Locate the cell with the specified text and output its (X, Y) center coordinate. 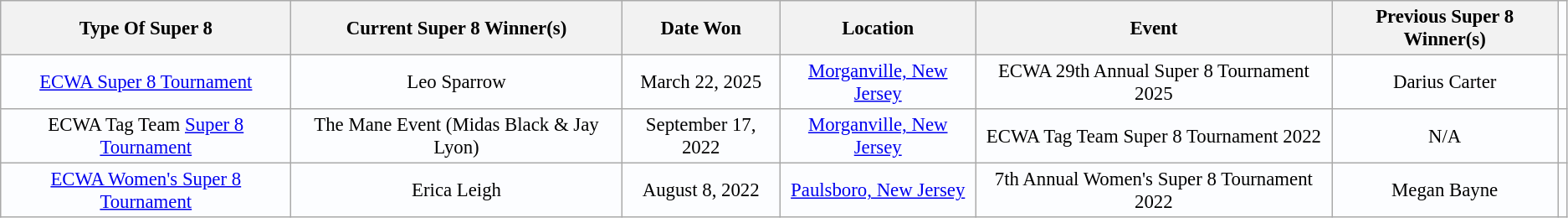
August 8, 2022 (701, 191)
Current Super 8 Winner(s) (457, 29)
Previous Super 8 Winner(s) (1445, 29)
ECWA Super 8 Tournament (146, 82)
September 17, 2022 (701, 136)
Paulsboro, New Jersey (878, 191)
7th Annual Women's Super 8 Tournament 2022 (1153, 191)
ECWA 29th Annual Super 8 Tournament 2025 (1153, 82)
N/A (1445, 136)
Darius Carter (1445, 82)
Megan Bayne (1445, 191)
Event (1153, 29)
March 22, 2025 (701, 82)
Erica Leigh (457, 191)
Leo Sparrow (457, 82)
The Mane Event (Midas Black & Jay Lyon) (457, 136)
ECWA Women's Super 8 Tournament (146, 191)
ECWA Tag Team Super 8 Tournament 2022 (1153, 136)
Type Of Super 8 (146, 29)
ECWA Tag Team Super 8 Tournament (146, 136)
Date Won (701, 29)
Location (878, 29)
